Return [x, y] of the center of cell containing provided text 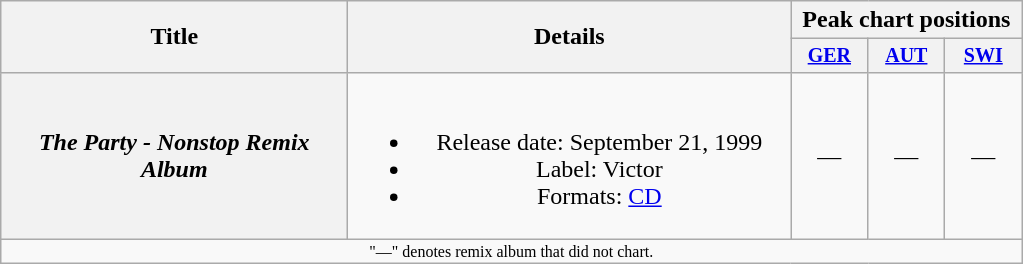
"—" denotes remix album that did not chart. [512, 251]
Details [570, 37]
SWI [984, 56]
GER [830, 56]
Title [174, 37]
AUT [906, 56]
Release date: September 21, 1999Label: VictorFormats: CD [570, 156]
Peak chart positions [906, 20]
The Party - Nonstop Remix Album [174, 156]
